Extract the [X, Y] coordinate from the center of the cell holding the provided text.  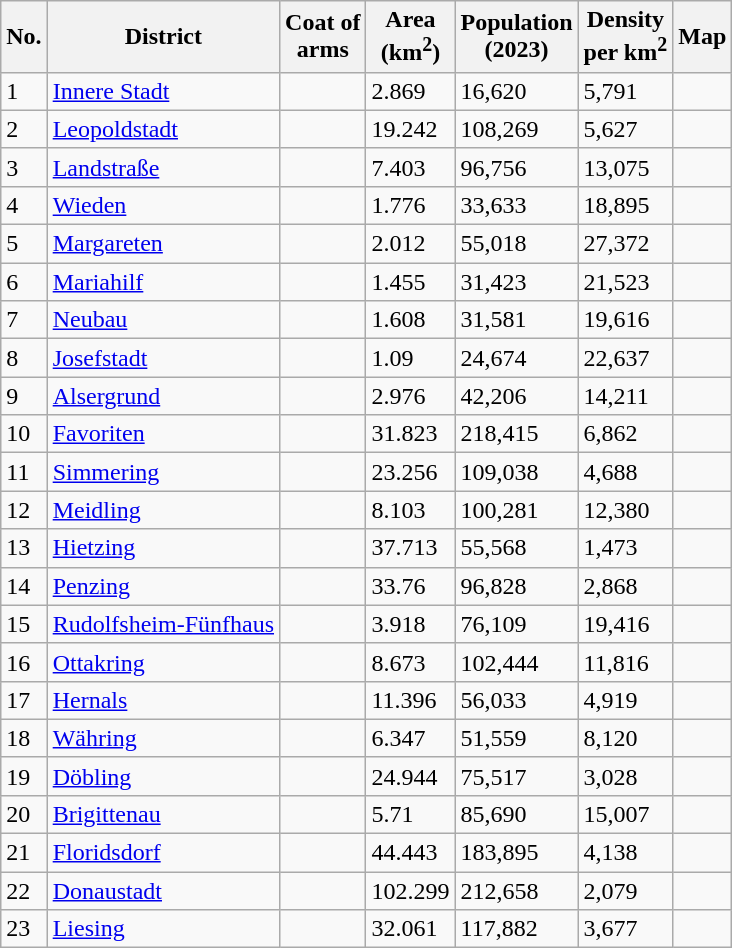
218,415 [516, 434]
6,862 [626, 434]
3 [24, 167]
2.012 [410, 244]
4,138 [626, 853]
Floridsdorf [163, 853]
11 [24, 472]
51,559 [516, 738]
Josefstadt [163, 358]
3.918 [410, 624]
11,816 [626, 662]
21,523 [626, 282]
100,281 [516, 510]
Favoriten [163, 434]
Mariahilf [163, 282]
85,690 [516, 814]
1.776 [410, 205]
17 [24, 700]
31.823 [410, 434]
76,109 [516, 624]
Landstraße [163, 167]
31,581 [516, 320]
Hernals [163, 700]
1.608 [410, 320]
6.347 [410, 738]
55,568 [516, 548]
Ottakring [163, 662]
12,380 [626, 510]
Meidling [163, 510]
District [163, 37]
Donaustadt [163, 891]
6 [24, 282]
Penzing [163, 586]
19,416 [626, 624]
15,007 [626, 814]
Liesing [163, 929]
Alsergrund [163, 396]
Währing [163, 738]
Margareten [163, 244]
21 [24, 853]
8.673 [410, 662]
4,919 [626, 700]
9 [24, 396]
19,616 [626, 320]
19.242 [410, 129]
No. [24, 37]
13 [24, 548]
Population(2023) [516, 37]
24,674 [516, 358]
10 [24, 434]
Coat ofarms [323, 37]
96,756 [516, 167]
Map [702, 37]
31,423 [516, 282]
32.061 [410, 929]
27,372 [626, 244]
2 [24, 129]
212,658 [516, 891]
8.103 [410, 510]
Döbling [163, 776]
Wieden [163, 205]
22 [24, 891]
96,828 [516, 586]
Innere Stadt [163, 91]
Rudolfsheim-Fünfhaus [163, 624]
56,033 [516, 700]
24.944 [410, 776]
14 [24, 586]
Densityper km2 [626, 37]
7.403 [410, 167]
23.256 [410, 472]
22,637 [626, 358]
5,627 [626, 129]
19 [24, 776]
102,444 [516, 662]
183,895 [516, 853]
13,075 [626, 167]
1.455 [410, 282]
Hietzing [163, 548]
75,517 [516, 776]
4,688 [626, 472]
Area(km2) [410, 37]
108,269 [516, 129]
16,620 [516, 91]
5.71 [410, 814]
Leopoldstadt [163, 129]
109,038 [516, 472]
2,868 [626, 586]
2,079 [626, 891]
14,211 [626, 396]
18 [24, 738]
33.76 [410, 586]
3,677 [626, 929]
18,895 [626, 205]
102.299 [410, 891]
20 [24, 814]
7 [24, 320]
37.713 [410, 548]
11.396 [410, 700]
2.976 [410, 396]
1.09 [410, 358]
55,018 [516, 244]
117,882 [516, 929]
44.443 [410, 853]
8 [24, 358]
12 [24, 510]
Simmering [163, 472]
1,473 [626, 548]
42,206 [516, 396]
2.869 [410, 91]
8,120 [626, 738]
5,791 [626, 91]
23 [24, 929]
3,028 [626, 776]
5 [24, 244]
16 [24, 662]
33,633 [516, 205]
15 [24, 624]
4 [24, 205]
Brigittenau [163, 814]
Neubau [163, 320]
1 [24, 91]
